Locate the cell with the specified text and output its (X, Y) center coordinate. 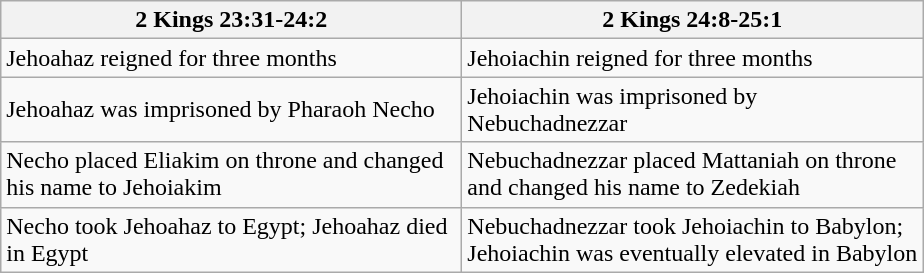
Nebuchadnezzar placed Mattaniah on throne and changed his name to Zedekiah (692, 174)
Jehoiachin was imprisoned by Nebuchadnezzar (692, 110)
Necho placed Eliakim on throne and changed his name to Jehoiakim (232, 174)
Necho took Jehoahaz to Egypt; Jehoahaz died in Egypt (232, 240)
2 Kings 24:8-25:1 (692, 20)
Jehoiachin reigned for three months (692, 58)
Jehoahaz was imprisoned by Pharaoh Necho (232, 110)
Jehoahaz reigned for three months (232, 58)
2 Kings 23:31-24:2 (232, 20)
Nebuchadnezzar took Jehoiachin to Babylon; Jehoiachin was eventually elevated in Babylon (692, 240)
